Locate the cell with the specified text and output its (x, y) center coordinate. 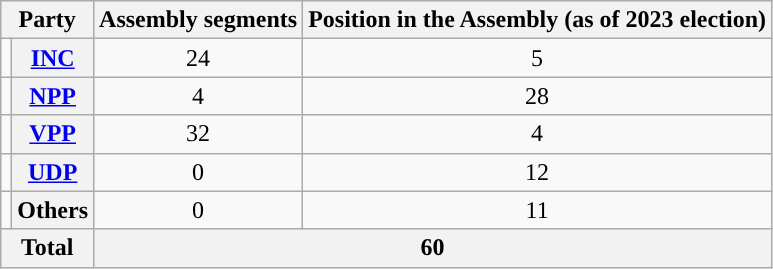
Position in the Assembly (as of 2023 election) (538, 20)
5 (538, 58)
24 (198, 58)
Assembly segments (198, 20)
Party (48, 20)
28 (538, 96)
INC (53, 58)
12 (538, 172)
11 (538, 210)
60 (433, 248)
Others (53, 210)
32 (198, 134)
UDP (53, 172)
Total (48, 248)
NPP (53, 96)
VPP (53, 134)
